Capture the cell that displays the provided text and extract its [x, y] central coordinate. 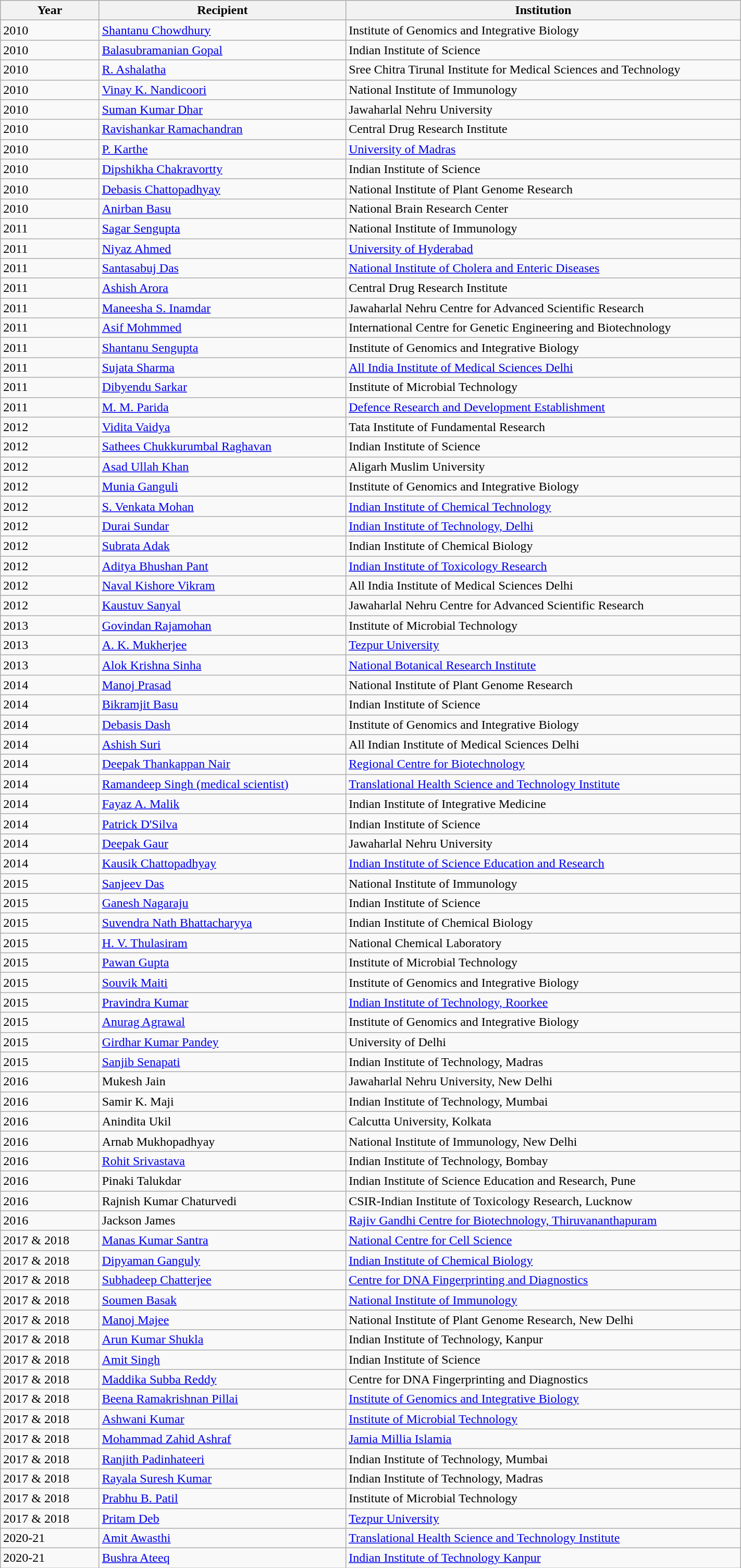
Durai Sundar [223, 526]
Suvendra Nath Bhattacharyya [223, 923]
Indian Institute of Technology, Roorkee [544, 1002]
Rajnish Kumar Chaturvedi [223, 1200]
Dipshikha Chakravortty [223, 169]
Rajiv Gandhi Centre for Biotechnology, Thiruvananthapuram [544, 1221]
Sagar Sengupta [223, 228]
University of Hyderabad [544, 249]
Defence Research and Development Establishment [544, 407]
National Institute of Cholera and Enteric Diseases [544, 268]
Vidita Vaidya [223, 427]
P. Karthe [223, 149]
Amit Awasthi [223, 1538]
Aligarh Muslim University [544, 467]
Anindita Ukil [223, 1121]
Jamia Millia Islamia [544, 1439]
University of Madras [544, 149]
Indian Institute of Chemical Technology [544, 506]
Ganesh Nagaraju [223, 903]
All Indian Institute of Medical Sciences Delhi [544, 744]
Arun Kumar Shukla [223, 1340]
National Chemical Laboratory [544, 943]
M. M. Parida [223, 407]
Prabhu B. Patil [223, 1498]
Ashish Arora [223, 288]
Manas Kumar Santra [223, 1241]
Indian Institute of Technology, Bombay [544, 1161]
Ranjith Padinhateeri [223, 1459]
Pawan Gupta [223, 963]
Regional Centre for Biotechnology [544, 764]
S. Venkata Mohan [223, 506]
Year [50, 10]
Ravishankar Ramachandran [223, 129]
Calcutta University, Kolkata [544, 1121]
Dibyendu Sarkar [223, 387]
Debasis Dash [223, 725]
Anirban Basu [223, 209]
Recipient [223, 10]
Tata Institute of Fundamental Research [544, 427]
Deepak Gaur [223, 843]
Kaustuv Sanyal [223, 606]
Indian Institute of Integrative Medicine [544, 804]
Debasis Chattopadhyay [223, 189]
Soumen Basak [223, 1300]
National Botanical Research Institute [544, 665]
Asif Mohmmed [223, 328]
Ashwani Kumar [223, 1419]
Kausik Chattopadhyay [223, 863]
Pravindra Kumar [223, 1002]
Mohammad Zahid Ashraf [223, 1439]
Sanjeev Das [223, 884]
Rohit Srivastava [223, 1161]
University of Delhi [544, 1042]
Samir K. Maji [223, 1101]
Sathees Chukkurumbal Raghavan [223, 447]
Shantanu Sengupta [223, 348]
Souvik Maiti [223, 983]
National Brain Research Center [544, 209]
Maddika Subba Reddy [223, 1379]
Sujata Sharma [223, 367]
Naval Kishore Vikram [223, 586]
A. K. Mukherjee [223, 645]
Aditya Bhushan Pant [223, 566]
Indian Institute of Technology, Delhi [544, 526]
Subhadeep Chatterjee [223, 1280]
Suman Kumar Dhar [223, 109]
Indian Institute of Science Education and Research, Pune [544, 1181]
Patrick D'Silva [223, 824]
Sree Chitra Tirunal Institute for Medical Sciences and Technology [544, 70]
Arnab Mukhopadhyay [223, 1141]
Pritam Deb [223, 1518]
Alok Krishna Sinha [223, 665]
Anurag Agrawal [223, 1022]
Deepak Thankappan Nair [223, 764]
Manoj Prasad [223, 685]
Govindan Rajamohan [223, 626]
Subrata Adak [223, 546]
Manoj Majee [223, 1320]
Girdhar Kumar Pandey [223, 1042]
Shantanu Chowdhury [223, 30]
Bikramjit Basu [223, 705]
Jawaharlal Nehru University, New Delhi [544, 1082]
National Institute of Immunology, New Delhi [544, 1141]
Rayala Suresh Kumar [223, 1478]
Asad Ullah Khan [223, 467]
Indian Institute of Science Education and Research [544, 863]
Mukesh Jain [223, 1082]
Beena Ramakrishnan Pillai [223, 1399]
Dipyaman Ganguly [223, 1260]
National Centre for Cell Science [544, 1241]
Ramandeep Singh (medical scientist) [223, 784]
National Institute of Plant Genome Research, New Delhi [544, 1320]
Indian Institute of Toxicology Research [544, 566]
Amit Singh [223, 1359]
Bushra Ateeq [223, 1558]
Indian Institute of Technology Kanpur [544, 1558]
Sanjib Senapati [223, 1062]
Maneesha S. Inamdar [223, 308]
CSIR-Indian Institute of Toxicology Research, Lucknow [544, 1200]
Santasabuj Das [223, 268]
Vinay K. Nandicoori [223, 90]
Indian Institute of Technology, Kanpur [544, 1340]
Pinaki Talukdar [223, 1181]
Balasubramanian Gopal [223, 50]
Jackson James [223, 1221]
Munia Ganguli [223, 486]
Institution [544, 10]
International Centre for Genetic Engineering and Biotechnology [544, 328]
Ashish Suri [223, 744]
Fayaz A. Malik [223, 804]
H. V. Thulasiram [223, 943]
Niyaz Ahmed [223, 249]
R. Ashalatha [223, 70]
